Extract the (X, Y) coordinate from the center of the cell holding the provided text.  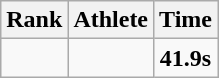
Rank (34, 20)
Time (186, 20)
41.9s (186, 58)
Athlete (111, 20)
